Extract the (X, Y) coordinate from the center of the cell holding the provided text.  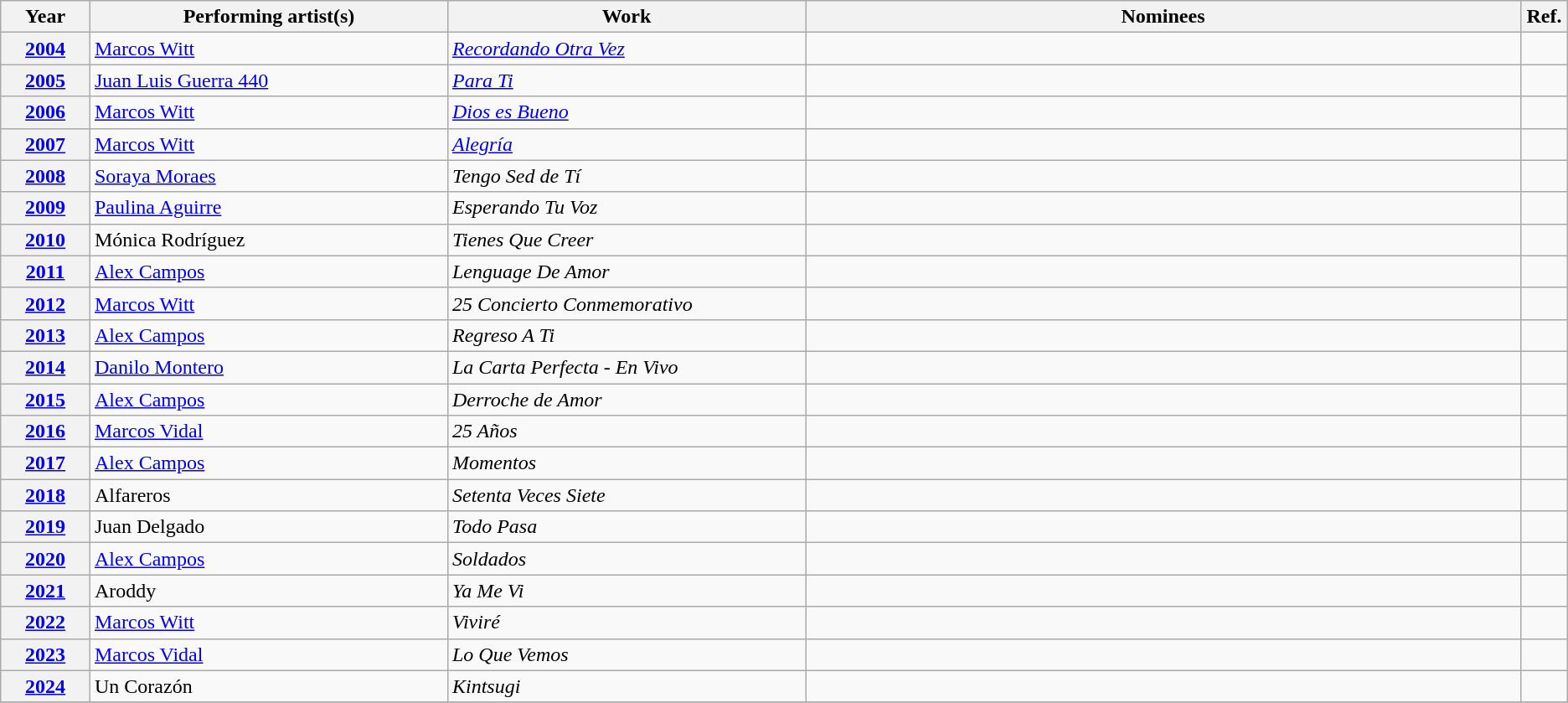
2021 (45, 591)
Setenta Veces Siete (627, 495)
Esperando Tu Voz (627, 208)
2008 (45, 176)
2014 (45, 367)
Momentos (627, 463)
25 Concierto Conmemorativo (627, 303)
2020 (45, 559)
2018 (45, 495)
2004 (45, 49)
2007 (45, 144)
Todo Pasa (627, 527)
Performing artist(s) (268, 17)
Alegría (627, 144)
Kintsugi (627, 686)
Viviré (627, 623)
Dios es Bueno (627, 112)
Derroche de Amor (627, 400)
Ya Me Vi (627, 591)
Tienes Que Creer (627, 240)
2015 (45, 400)
Alfareros (268, 495)
2010 (45, 240)
Soraya Moraes (268, 176)
Soldados (627, 559)
2011 (45, 271)
Un Corazón (268, 686)
Lenguage De Amor (627, 271)
2009 (45, 208)
Juan Delgado (268, 527)
25 Años (627, 432)
2006 (45, 112)
2012 (45, 303)
2017 (45, 463)
2016 (45, 432)
Regreso A Ti (627, 335)
2022 (45, 623)
Year (45, 17)
2005 (45, 80)
Ref. (1545, 17)
Recordando Otra Vez (627, 49)
Paulina Aguirre (268, 208)
Work (627, 17)
Nominees (1163, 17)
2024 (45, 686)
Tengo Sed de Tí (627, 176)
2019 (45, 527)
Mónica Rodríguez (268, 240)
Para Ti (627, 80)
Danilo Montero (268, 367)
2013 (45, 335)
Lo Que Vemos (627, 654)
2023 (45, 654)
La Carta Perfecta - En Vivo (627, 367)
Aroddy (268, 591)
Juan Luis Guerra 440 (268, 80)
